From the cell containing the given text, extract its center point as [x, y] coordinate. 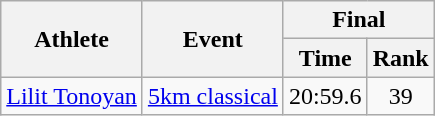
Lilit Tonoyan [72, 96]
39 [400, 96]
Final [358, 20]
Rank [400, 58]
5km classical [212, 96]
Event [212, 39]
Time [325, 58]
Athlete [72, 39]
20:59.6 [325, 96]
